Extract the [x, y] coordinate from the center of the cell holding the provided text.  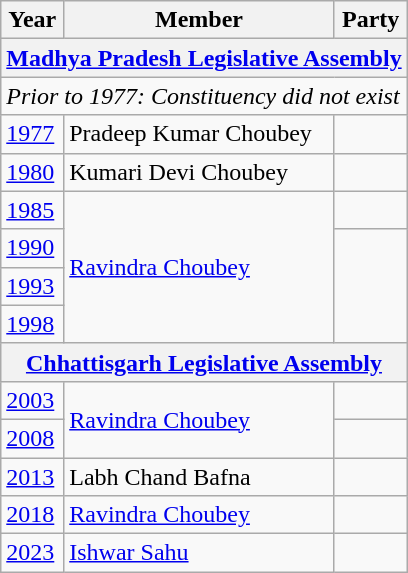
2023 [32, 553]
1993 [32, 286]
1998 [32, 324]
Madhya Pradesh Legislative Assembly [204, 58]
Labh Chand Bafna [199, 477]
Prior to 1977: Constituency did not exist [204, 96]
1985 [32, 210]
Member [199, 20]
2018 [32, 515]
Kumari Devi Choubey [199, 172]
Year [32, 20]
Party [370, 20]
2003 [32, 400]
2008 [32, 438]
1990 [32, 248]
1977 [32, 134]
Chhattisgarh Legislative Assembly [204, 362]
1980 [32, 172]
Ishwar Sahu [199, 553]
Pradeep Kumar Choubey [199, 134]
2013 [32, 477]
